From the cell containing the given text, extract its center point as [x, y] coordinate. 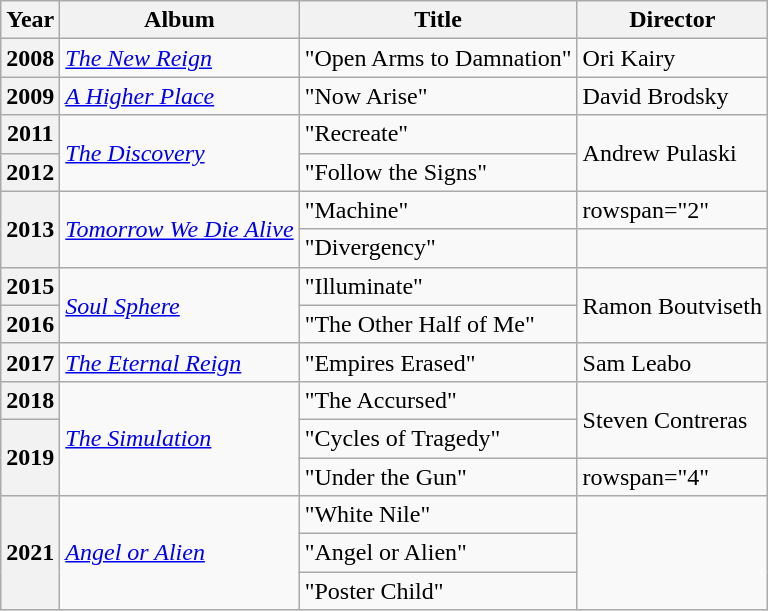
"Recreate" [438, 134]
"Empires Erased" [438, 362]
Angel or Alien [180, 553]
"Cycles of Tragedy" [438, 438]
2015 [30, 286]
Andrew Pulaski [672, 153]
Steven Contreras [672, 419]
"Angel or Alien" [438, 553]
"Open Arms to Damnation" [438, 58]
2017 [30, 362]
Tomorrow We Die Alive [180, 229]
A Higher Place [180, 96]
"Machine" [438, 210]
"White Nile" [438, 515]
2016 [30, 324]
"Poster Child" [438, 591]
2009 [30, 96]
rowspan="2" [672, 210]
The New Reign [180, 58]
2021 [30, 553]
2013 [30, 229]
Soul Sphere [180, 305]
"Illuminate" [438, 286]
Director [672, 20]
Ramon Boutviseth [672, 305]
Title [438, 20]
Ori Kairy [672, 58]
The Discovery [180, 153]
"Now Arise" [438, 96]
"The Accursed" [438, 400]
Sam Leabo [672, 362]
The Eternal Reign [180, 362]
2011 [30, 134]
2019 [30, 457]
"The Other Half of Me" [438, 324]
rowspan="4" [672, 477]
2012 [30, 172]
2008 [30, 58]
David Brodsky [672, 96]
2018 [30, 400]
"Under the Gun" [438, 477]
Year [30, 20]
The Simulation [180, 438]
"Follow the Signs" [438, 172]
"Divergency" [438, 248]
Album [180, 20]
